Determine the (x, y) coordinate at the center of the cell enclosing the given text.  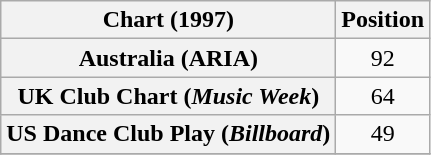
64 (383, 96)
Chart (1997) (168, 20)
Australia (ARIA) (168, 58)
US Dance Club Play (Billboard) (168, 134)
Position (383, 20)
UK Club Chart (Music Week) (168, 96)
49 (383, 134)
92 (383, 58)
